Capture the cell that displays the provided text and extract its [x, y] central coordinate. 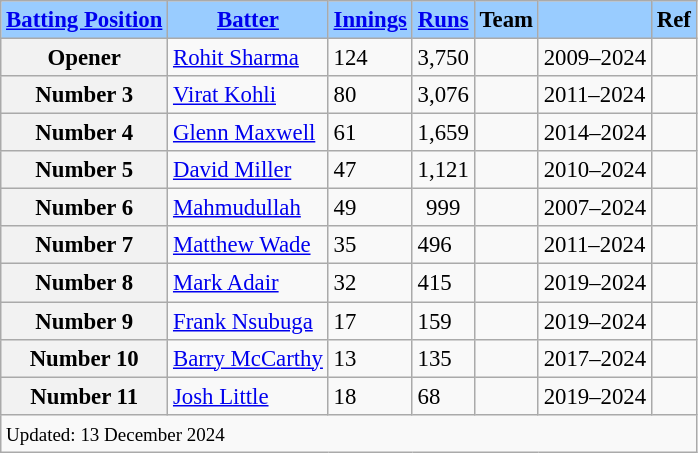
2009–2024 [594, 58]
Team [506, 20]
Updated: 13 December 2024 [348, 433]
61 [370, 133]
47 [370, 170]
1,121 [443, 170]
Matthew Wade [248, 245]
David Miller [248, 170]
Glenn Maxwell [248, 133]
Batter [248, 20]
Number 4 [84, 133]
159 [443, 321]
2010–2024 [594, 170]
Mark Adair [248, 283]
2007–2024 [594, 208]
496 [443, 245]
Number 8 [84, 283]
1,659 [443, 133]
17 [370, 321]
3,076 [443, 95]
Mahmudullah [248, 208]
Barry McCarthy [248, 358]
Ref [674, 20]
80 [370, 95]
Opener [84, 58]
Number 6 [84, 208]
18 [370, 396]
135 [443, 358]
Number 9 [84, 321]
Runs [443, 20]
415 [443, 283]
Josh Little [248, 396]
Number 11 [84, 396]
35 [370, 245]
Number 7 [84, 245]
124 [370, 58]
Innings [370, 20]
Rohit Sharma [248, 58]
Number 5 [84, 170]
68 [443, 396]
49 [370, 208]
2017–2024 [594, 358]
13 [370, 358]
Frank Nsubuga [248, 321]
Number 10 [84, 358]
Batting Position [84, 20]
999 [443, 208]
Virat Kohli [248, 95]
32 [370, 283]
Number 3 [84, 95]
2014–2024 [594, 133]
3,750 [443, 58]
